Output the (x, y) coordinate of the center of the cell containing the given text.  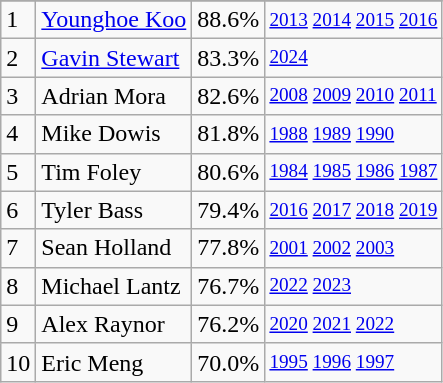
70.0% (228, 362)
Gavin Stewart (114, 58)
Tyler Bass (114, 210)
5 (18, 172)
2024 (354, 58)
Adrian Mora (114, 96)
81.8% (228, 134)
1995 1996 1997 (354, 362)
4 (18, 134)
6 (18, 210)
79.4% (228, 210)
88.6% (228, 20)
Eric Meng (114, 362)
2013 2014 2015 2016 (354, 20)
7 (18, 248)
1 (18, 20)
2022 2023 (354, 286)
Tim Foley (114, 172)
2001 2002 2003 (354, 248)
1988 1989 1990 (354, 134)
2 (18, 58)
83.3% (228, 58)
82.6% (228, 96)
8 (18, 286)
76.7% (228, 286)
77.8% (228, 248)
80.6% (228, 172)
9 (18, 324)
3 (18, 96)
2008 2009 2010 2011 (354, 96)
Mike Dowis (114, 134)
2020 2021 2022 (354, 324)
Sean Holland (114, 248)
76.2% (228, 324)
10 (18, 362)
2016 2017 2018 2019 (354, 210)
1984 1985 1986 1987 (354, 172)
Younghoe Koo (114, 20)
Michael Lantz (114, 286)
Alex Raynor (114, 324)
